Capture the cell that displays the provided text and extract its [X, Y] central coordinate. 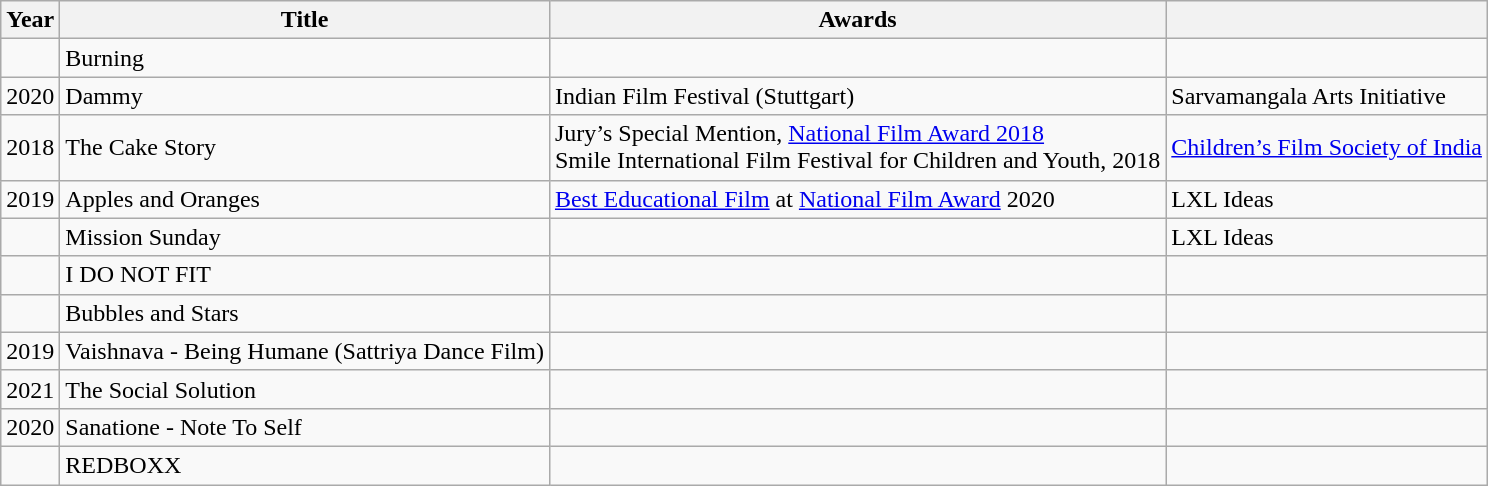
Children’s Film Society of India [1327, 148]
Title [305, 20]
The Social Solution [305, 389]
Jury’s Special Mention, National Film Award 2018Smile International Film Festival for Children and Youth, 2018 [857, 148]
Vaishnava - Being Humane (Sattriya Dance Film) [305, 351]
The Cake Story [305, 148]
Bubbles and Stars [305, 313]
Year [30, 20]
2018 [30, 148]
Best Educational Film at National Film Award 2020 [857, 199]
Indian Film Festival (Stuttgart) [857, 96]
Awards [857, 20]
Apples and Oranges [305, 199]
Dammy [305, 96]
I DO NOT FIT [305, 275]
Sarvamangala Arts Initiative [1327, 96]
Burning [305, 58]
REDBOXX [305, 465]
Sanatione - Note To Self [305, 427]
2021 [30, 389]
Mission Sunday [305, 237]
